Output the (X, Y) coordinate of the center of the cell containing the given text.  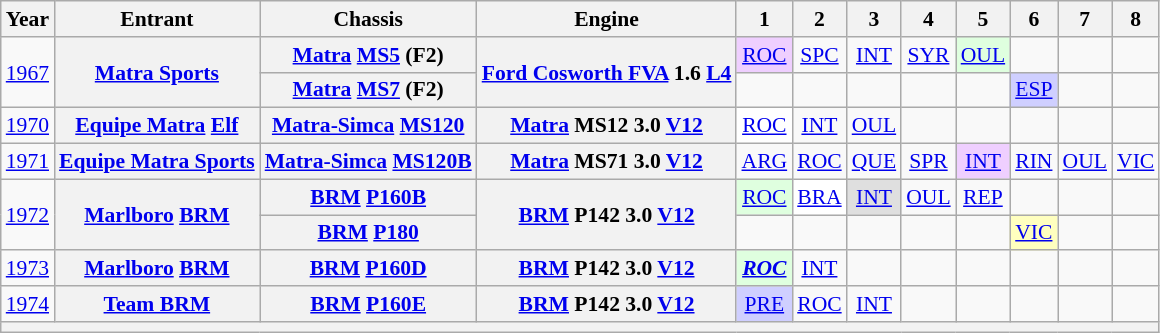
SPC (820, 55)
Team BRM (157, 304)
Matra MS7 (F2) (368, 90)
5 (983, 19)
Matra MS71 3.0 V12 (607, 162)
7 (1085, 19)
SYR (928, 55)
BRM P160B (368, 197)
BRM P160D (368, 269)
ESP (1034, 90)
1 (764, 19)
2 (820, 19)
REP (983, 197)
QUE (874, 162)
Entrant (157, 19)
1974 (28, 304)
BRA (820, 197)
Matra-Simca MS120B (368, 162)
BRM P160E (368, 304)
Equipe Matra Sports (157, 162)
SPR (928, 162)
6 (1034, 19)
Chassis (368, 19)
Year (28, 19)
1972 (28, 214)
Engine (607, 19)
1971 (28, 162)
ARG (764, 162)
BRM P180 (368, 233)
1973 (28, 269)
1970 (28, 126)
Ford Cosworth FVA 1.6 L4 (607, 72)
4 (928, 19)
8 (1136, 19)
1967 (28, 72)
RIN (1034, 162)
Equipe Matra Elf (157, 126)
Matra MS5 (F2) (368, 55)
Matra-Simca MS120 (368, 126)
Matra Sports (157, 72)
PRE (764, 304)
3 (874, 19)
Matra MS12 3.0 V12 (607, 126)
